From the cell containing the given text, extract its center point as (X, Y) coordinate. 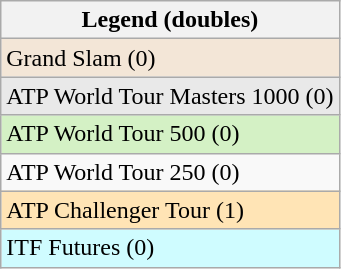
ATP World Tour Masters 1000 (0) (170, 96)
ITF Futures (0) (170, 248)
ATP Challenger Tour (1) (170, 210)
Grand Slam (0) (170, 58)
ATP World Tour 250 (0) (170, 172)
ATP World Tour 500 (0) (170, 134)
Legend (doubles) (170, 20)
